Extract the [X, Y] coordinate from the center of the cell holding the provided text.  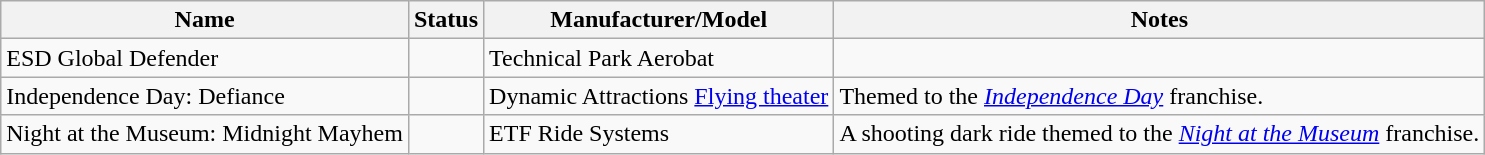
Themed to the Independence Day franchise. [1160, 96]
Dynamic Attractions Flying theater [659, 96]
Name [205, 20]
Night at the Museum: Midnight Mayhem [205, 134]
Independence Day: Defiance [205, 96]
Status [446, 20]
A shooting dark ride themed to the Night at the Museum franchise. [1160, 134]
Manufacturer/Model [659, 20]
Technical Park Aerobat [659, 58]
ESD Global Defender [205, 58]
Notes [1160, 20]
ETF Ride Systems [659, 134]
